Extract the (X, Y) coordinate from the center of the cell holding the provided text.  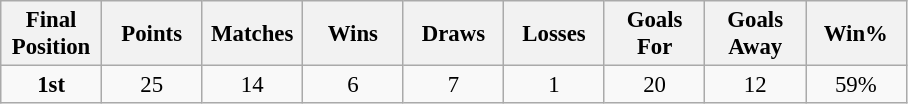
1st (52, 85)
Goals For (654, 34)
Goals Away (756, 34)
Losses (554, 34)
Win% (856, 34)
Final Position (52, 34)
14 (252, 85)
6 (354, 85)
12 (756, 85)
1 (554, 85)
7 (454, 85)
59% (856, 85)
Wins (354, 34)
Matches (252, 34)
20 (654, 85)
Draws (454, 34)
Points (152, 34)
25 (152, 85)
